Return the (x, y) coordinate for the center point of the cell that contains the specified text.  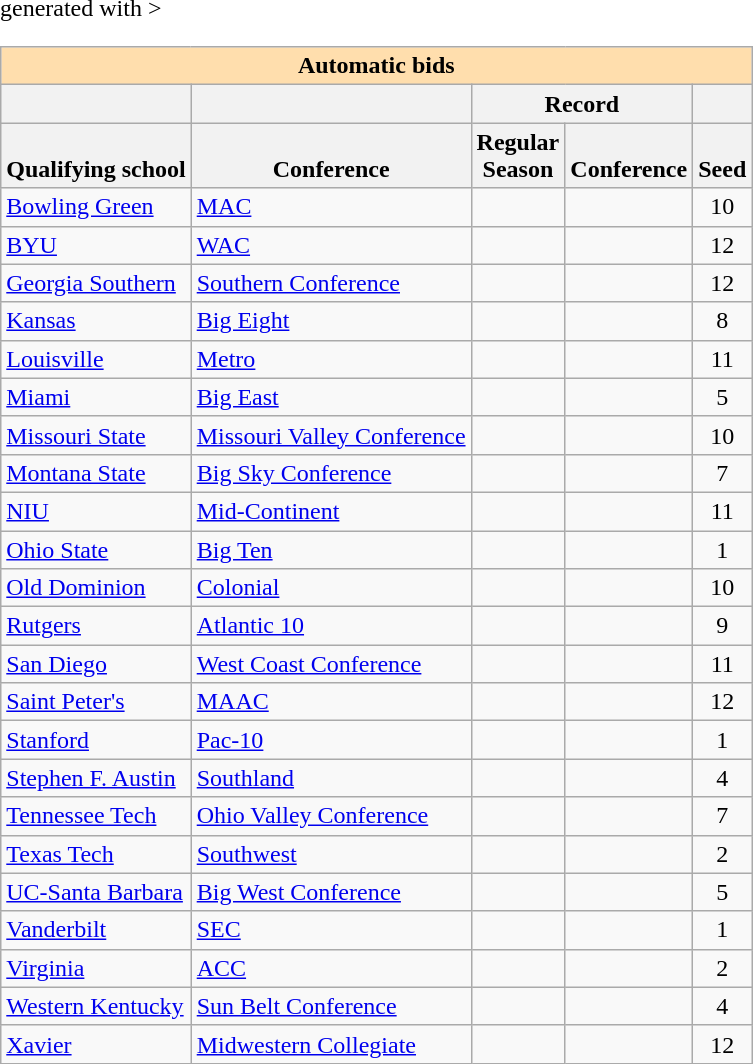
UC-Santa Barbara (96, 892)
Mid-Continent (331, 511)
Virginia (96, 968)
Atlantic 10 (331, 626)
Ohio Valley Conference (331, 816)
West Coast Conference (331, 664)
Bowling Green (96, 207)
BYU (96, 245)
Stephen F. Austin (96, 778)
Automatic bids (376, 66)
Western Kentucky (96, 1006)
NIU (96, 511)
MAAC (331, 702)
Saint Peter's (96, 702)
Record (582, 104)
Missouri State (96, 435)
Big East (331, 397)
Regular Season (518, 156)
Colonial (331, 588)
Missouri Valley Conference (331, 435)
Xavier (96, 1044)
Seed (722, 156)
Big Eight (331, 321)
Big Ten (331, 549)
9 (722, 626)
SEC (331, 930)
Louisville (96, 359)
ACC (331, 968)
Big Sky Conference (331, 473)
Vanderbilt (96, 930)
Big West Conference (331, 892)
Qualifying school (96, 156)
Tennessee Tech (96, 816)
Southern Conference (331, 283)
Midwestern Collegiate (331, 1044)
Rutgers (96, 626)
Texas Tech (96, 854)
WAC (331, 245)
Sun Belt Conference (331, 1006)
Stanford (96, 740)
San Diego (96, 664)
Metro (331, 359)
Ohio State (96, 549)
8 (722, 321)
Southwest (331, 854)
MAC (331, 207)
Miami (96, 397)
Georgia Southern (96, 283)
Old Dominion (96, 588)
Pac-10 (331, 740)
Kansas (96, 321)
Southland (331, 778)
Montana State (96, 473)
